Locate the cell with the specified text and output its (X, Y) center coordinate. 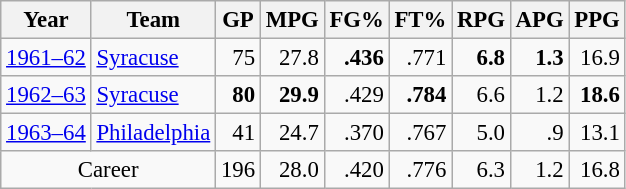
.767 (420, 133)
28.0 (292, 170)
Career (108, 170)
1.3 (540, 58)
Team (153, 20)
196 (238, 170)
41 (238, 133)
GP (238, 20)
29.9 (292, 95)
27.8 (292, 58)
1963–64 (46, 133)
6.8 (482, 58)
80 (238, 95)
Year (46, 20)
75 (238, 58)
.436 (356, 58)
16.8 (597, 170)
6.3 (482, 170)
FT% (420, 20)
.420 (356, 170)
Philadelphia (153, 133)
5.0 (482, 133)
.429 (356, 95)
13.1 (597, 133)
MPG (292, 20)
16.9 (597, 58)
.784 (420, 95)
.771 (420, 58)
.9 (540, 133)
FG% (356, 20)
24.7 (292, 133)
APG (540, 20)
6.6 (482, 95)
1961–62 (46, 58)
.776 (420, 170)
.370 (356, 133)
18.6 (597, 95)
PPG (597, 20)
1962–63 (46, 95)
RPG (482, 20)
